Pinpoint the cell where the given text exists, returning its [x, y] midpoint coordinate. 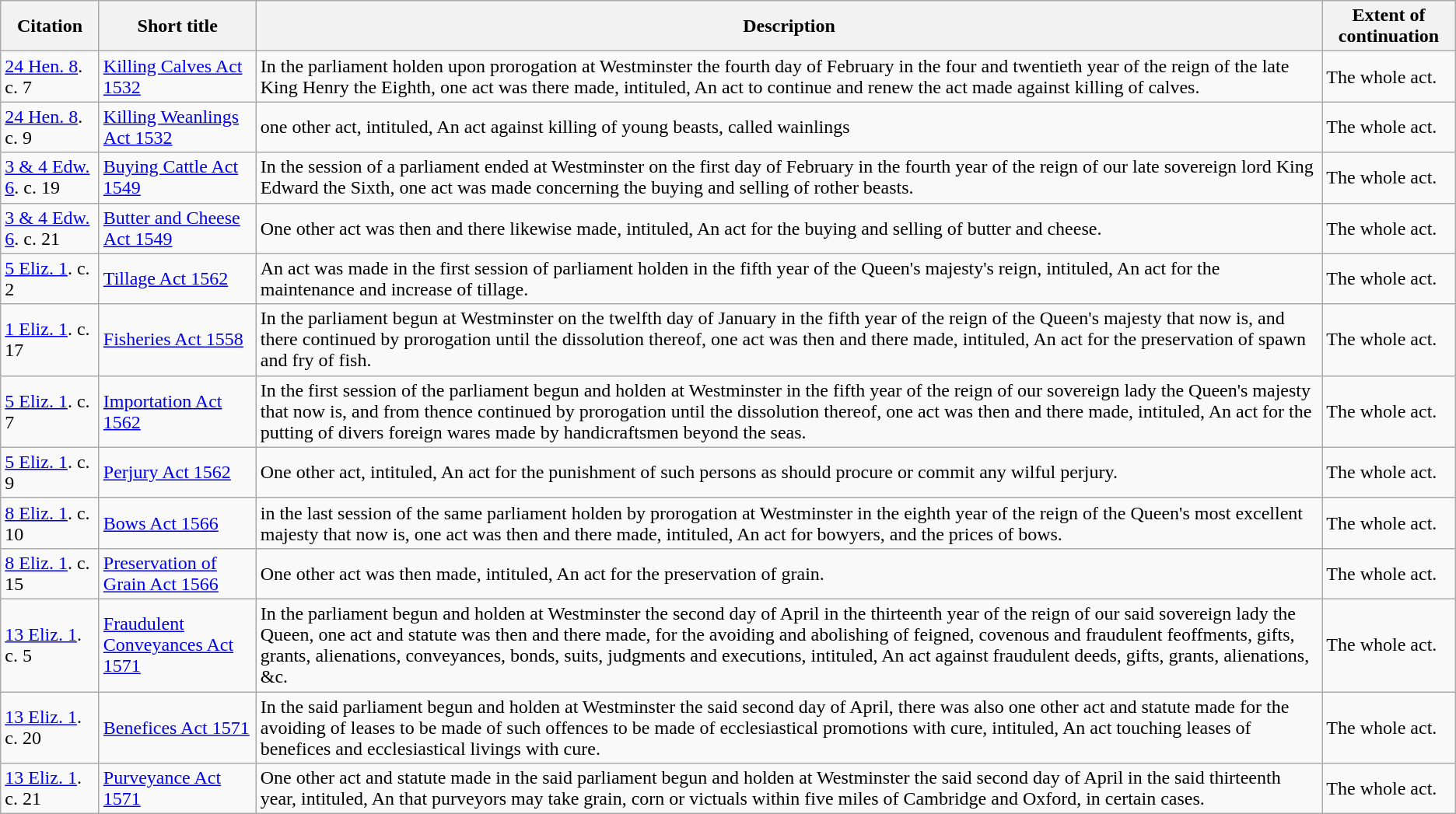
8 Eliz. 1. c. 15 [50, 574]
5 Eliz. 1. c. 9 [50, 473]
Bows Act 1566 [177, 522]
Butter and Cheese Act 1549 [177, 229]
One other act was then and there likewise made, intituled, An act for the buying and selling of butter and cheese. [789, 229]
Killing Calves Act 1532 [177, 76]
5 Eliz. 1. c. 2 [50, 278]
Tillage Act 1562 [177, 278]
Killing Weanlings Act 1532 [177, 128]
One other act, intituled, An act for the punishment of such persons as should procure or commit any wilful perjury. [789, 473]
3 & 4 Edw. 6. c. 19 [50, 177]
Perjury Act 1562 [177, 473]
Buying Cattle Act 1549 [177, 177]
Preservation of Grain Act 1566 [177, 574]
Fraudulent Conveyances Act 1571 [177, 645]
Description [789, 26]
Benefices Act 1571 [177, 728]
24 Hen. 8. c. 7 [50, 76]
Citation [50, 26]
13 Eliz. 1. c. 21 [50, 788]
5 Eliz. 1. c. 7 [50, 411]
One other act was then made, intituled, An act for the preservation of grain. [789, 574]
13 Eliz. 1. c. 5 [50, 645]
Importation Act 1562 [177, 411]
Extent of continuation [1389, 26]
Fisheries Act 1558 [177, 340]
Short title [177, 26]
one other act, intituled, An act against killing of young beasts, called wainlings [789, 128]
Purveyance Act 1571 [177, 788]
3 & 4 Edw. 6. c. 21 [50, 229]
8 Eliz. 1. c. 10 [50, 522]
24 Hen. 8. c. 9 [50, 128]
1 Eliz. 1. c. 17 [50, 340]
13 Eliz. 1. c. 20 [50, 728]
